Search for the cell housing the specified text and yield its (x, y) center coordinate. 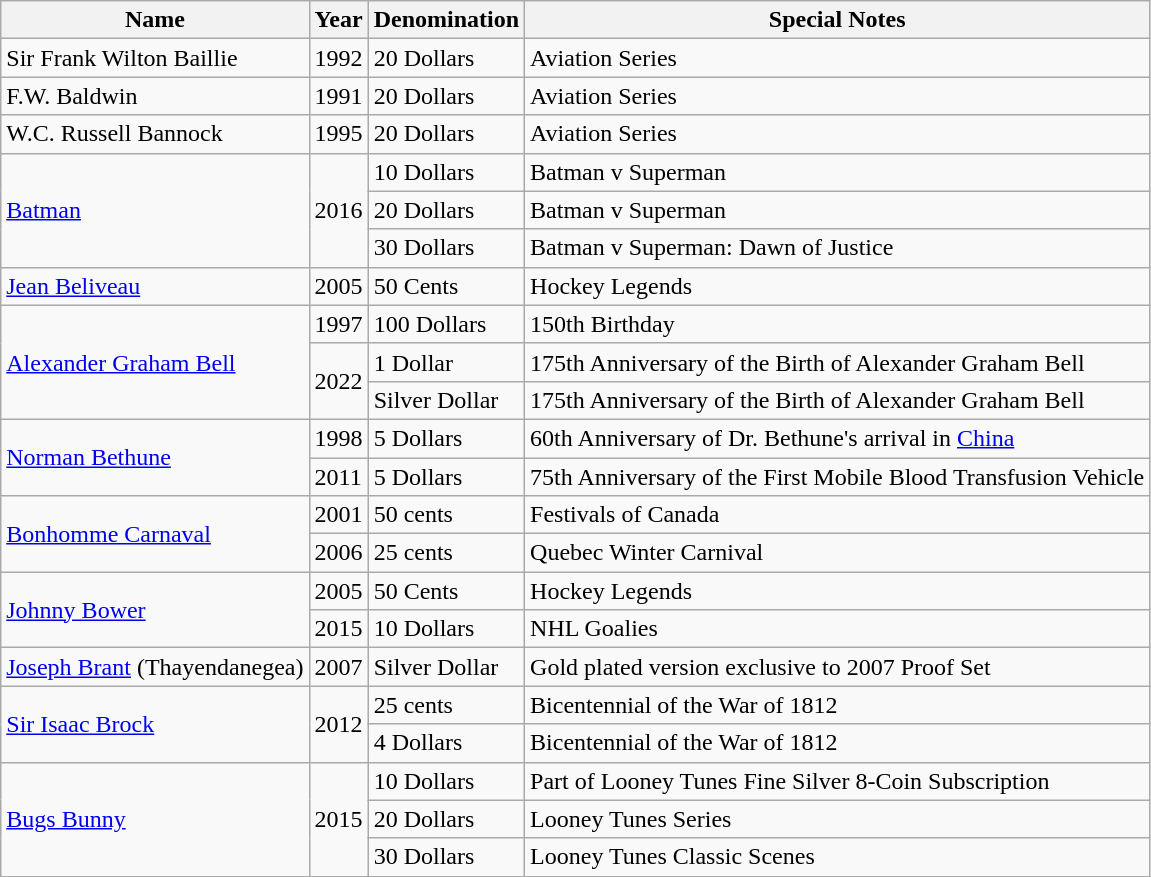
1998 (338, 438)
Looney Tunes Series (838, 819)
NHL Goalies (838, 629)
1995 (338, 134)
Year (338, 20)
Denomination (446, 20)
2012 (338, 724)
Name (155, 20)
W.C. Russell Bannock (155, 134)
2016 (338, 210)
50 cents (446, 515)
Alexander Graham Bell (155, 362)
75th Anniversary of the First Mobile Blood Transfusion Vehicle (838, 477)
Looney Tunes Classic Scenes (838, 857)
Jean Beliveau (155, 286)
1992 (338, 58)
Gold plated version exclusive to 2007 Proof Set (838, 667)
Batman v Superman: Dawn of Justice (838, 248)
2006 (338, 553)
2007 (338, 667)
Bugs Bunny (155, 819)
100 Dollars (446, 324)
Special Notes (838, 20)
2001 (338, 515)
Part of Looney Tunes Fine Silver 8-Coin Subscription (838, 781)
Festivals of Canada (838, 515)
2022 (338, 381)
2011 (338, 477)
1 Dollar (446, 362)
Sir Frank Wilton Baillie (155, 58)
4 Dollars (446, 743)
Joseph Brant (Thayendanegea) (155, 667)
60th Anniversary of Dr. Bethune's arrival in China (838, 438)
Quebec Winter Carnival (838, 553)
150th Birthday (838, 324)
1997 (338, 324)
Bonhomme Carnaval (155, 534)
Sir Isaac Brock (155, 724)
1991 (338, 96)
Batman (155, 210)
Johnny Bower (155, 610)
Norman Bethune (155, 457)
F.W. Baldwin (155, 96)
